Identify which cell holds the provided text, then report its (x, y) central coordinate. 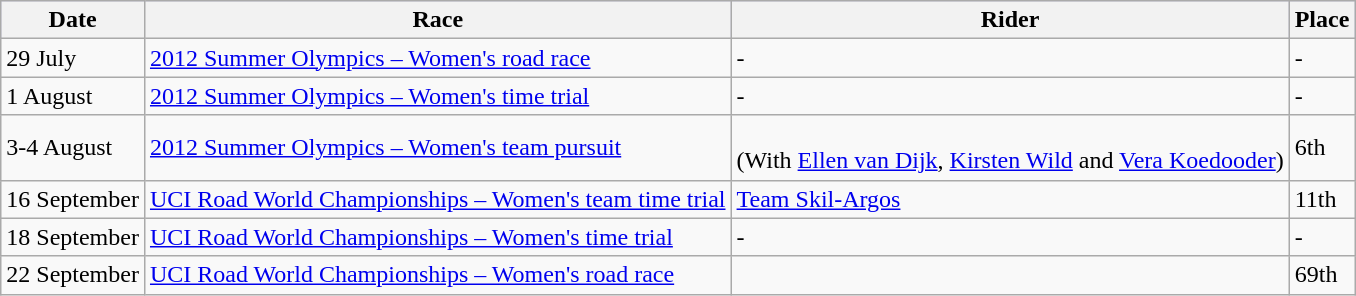
16 September (73, 199)
29 July (73, 58)
3-4 August (73, 148)
69th (1322, 275)
Race (438, 20)
18 September (73, 237)
Rider (1010, 20)
UCI Road World Championships – Women's team time trial (438, 199)
Team Skil-Argos (1010, 199)
2012 Summer Olympics – Women's road race (438, 58)
Place (1322, 20)
22 September (73, 275)
1 August (73, 96)
(With Ellen van Dijk, Kirsten Wild and Vera Koedooder) (1010, 148)
2012 Summer Olympics – Women's team pursuit (438, 148)
11th (1322, 199)
2012 Summer Olympics – Women's time trial (438, 96)
6th (1322, 148)
Date (73, 20)
UCI Road World Championships – Women's time trial (438, 237)
UCI Road World Championships – Women's road race (438, 275)
